Search for the cell housing the specified text and yield its (X, Y) center coordinate. 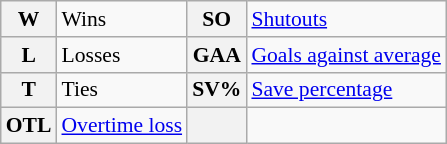
Wins (122, 19)
SV% (216, 90)
Ties (122, 90)
Losses (122, 55)
GAA (216, 55)
Save percentage (346, 90)
Goals against average (346, 55)
Overtime loss (122, 126)
OTL (29, 126)
W (29, 19)
Shutouts (346, 19)
SO (216, 19)
T (29, 90)
L (29, 55)
